Search for the cell housing the specified text and yield its (X, Y) center coordinate. 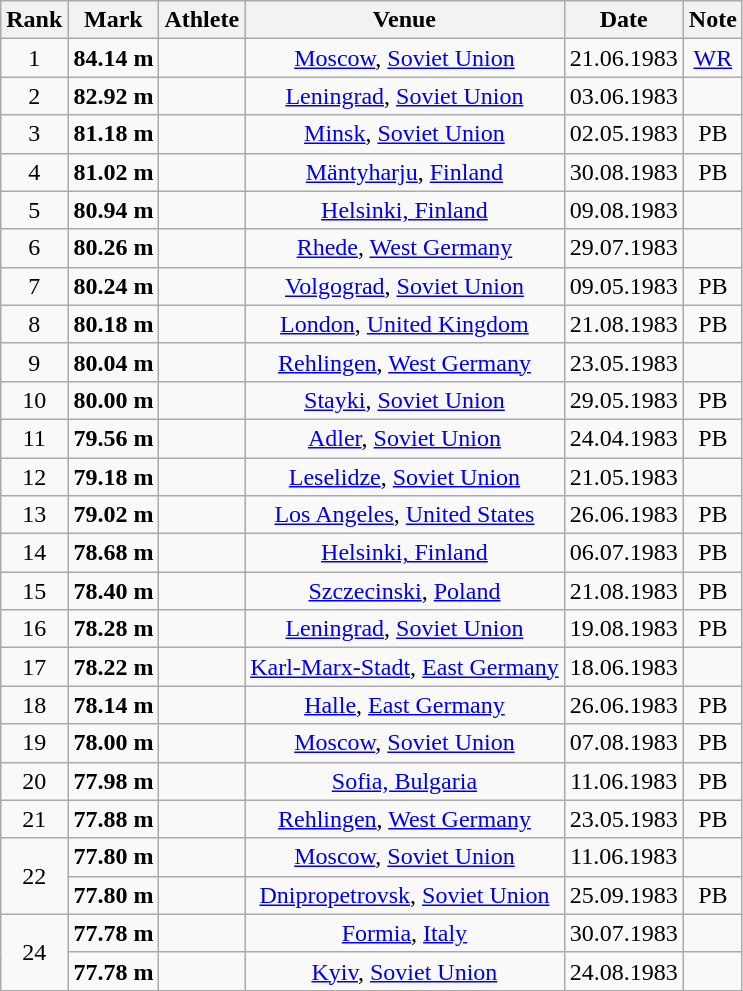
79.02 m (114, 515)
15 (34, 591)
22 (34, 876)
80.18 m (114, 324)
77.88 m (114, 819)
84.14 m (114, 58)
13 (34, 515)
81.02 m (114, 172)
1 (34, 58)
79.18 m (114, 477)
12 (34, 477)
29.05.1983 (624, 400)
24.04.1983 (624, 438)
19.08.1983 (624, 629)
21.05.1983 (624, 477)
17 (34, 667)
Leselidze, Soviet Union (405, 477)
Venue (405, 20)
London, United Kingdom (405, 324)
07.08.1983 (624, 743)
78.00 m (114, 743)
14 (34, 553)
Rank (34, 20)
Mäntyharju, Finland (405, 172)
Stayki, Soviet Union (405, 400)
Volgograd, Soviet Union (405, 286)
Formia, Italy (405, 933)
30.08.1983 (624, 172)
80.94 m (114, 210)
Adler, Soviet Union (405, 438)
10 (34, 400)
78.22 m (114, 667)
Date (624, 20)
Szczecinski, Poland (405, 591)
21.06.1983 (624, 58)
16 (34, 629)
Sofia, Bulgaria (405, 781)
18.06.1983 (624, 667)
Minsk, Soviet Union (405, 134)
82.92 m (114, 96)
03.06.1983 (624, 96)
9 (34, 362)
Athlete (202, 20)
80.00 m (114, 400)
4 (34, 172)
Halle, East Germany (405, 705)
2 (34, 96)
19 (34, 743)
6 (34, 248)
24 (34, 952)
Note (712, 20)
Mark (114, 20)
80.24 m (114, 286)
Kyiv, Soviet Union (405, 971)
09.05.1983 (624, 286)
25.09.1983 (624, 895)
20 (34, 781)
18 (34, 705)
29.07.1983 (624, 248)
06.07.1983 (624, 553)
5 (34, 210)
78.68 m (114, 553)
81.18 m (114, 134)
78.40 m (114, 591)
WR (712, 58)
7 (34, 286)
78.14 m (114, 705)
30.07.1983 (624, 933)
3 (34, 134)
77.98 m (114, 781)
80.26 m (114, 248)
Dnipropetrovsk, Soviet Union (405, 895)
Rhede, West Germany (405, 248)
02.05.1983 (624, 134)
11 (34, 438)
Karl-Marx-Stadt, East Germany (405, 667)
21 (34, 819)
8 (34, 324)
80.04 m (114, 362)
24.08.1983 (624, 971)
78.28 m (114, 629)
09.08.1983 (624, 210)
79.56 m (114, 438)
Los Angeles, United States (405, 515)
